Extract the (X, Y) coordinate from the center of the cell holding the provided text.  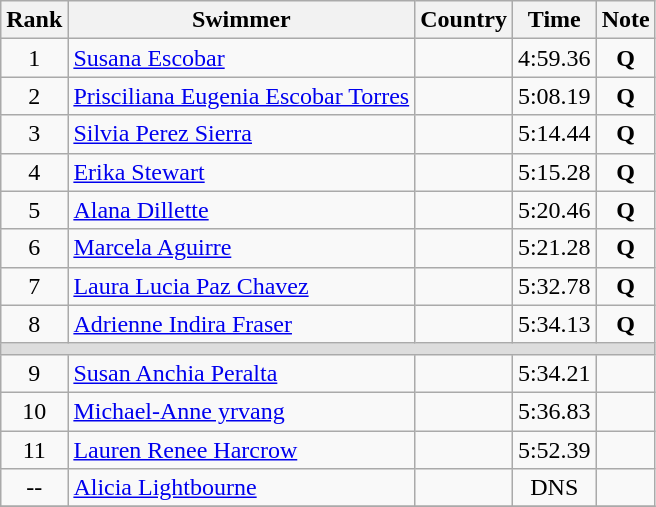
5:20.46 (554, 210)
Adrienne Indira Fraser (242, 324)
6 (34, 248)
7 (34, 286)
5:52.39 (554, 449)
5 (34, 210)
1 (34, 58)
8 (34, 324)
Susan Anchia Peralta (242, 373)
Rank (34, 20)
5:34.13 (554, 324)
Lauren Renee Harcrow (242, 449)
5:34.21 (554, 373)
Laura Lucia Paz Chavez (242, 286)
5:08.19 (554, 96)
5:14.44 (554, 134)
10 (34, 411)
DNS (554, 488)
Time (554, 20)
Marcela Aguirre (242, 248)
11 (34, 449)
Note (626, 20)
Swimmer (242, 20)
Country (464, 20)
Erika Stewart (242, 172)
4 (34, 172)
5:15.28 (554, 172)
Silvia Perez Sierra (242, 134)
5:36.83 (554, 411)
5:32.78 (554, 286)
Susana Escobar (242, 58)
5:21.28 (554, 248)
Michael-Anne yrvang (242, 411)
Alana Dillette (242, 210)
4:59.36 (554, 58)
Prisciliana Eugenia Escobar Torres (242, 96)
3 (34, 134)
Alicia Lightbourne (242, 488)
9 (34, 373)
-- (34, 488)
2 (34, 96)
